From the cell containing the given text, extract its center point as [x, y] coordinate. 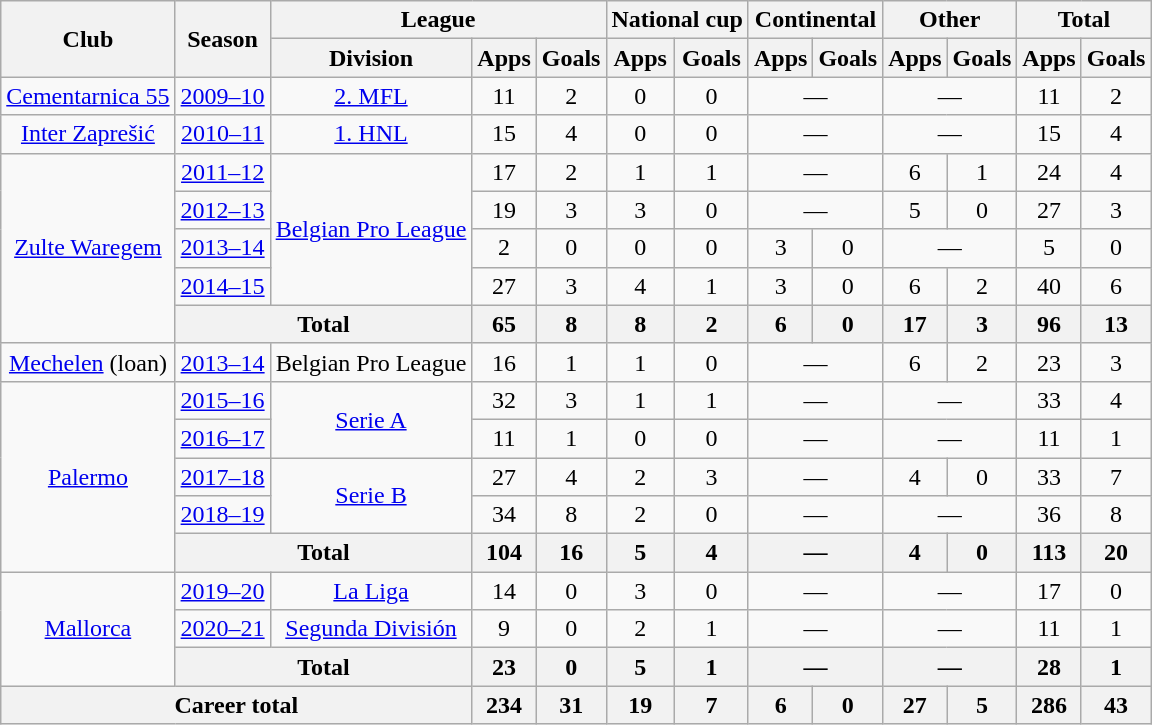
2010–11 [222, 134]
31 [571, 705]
96 [1049, 324]
1. HNL [371, 134]
40 [1049, 286]
24 [1049, 172]
36 [1049, 515]
2019–20 [222, 591]
13 [1116, 324]
Serie A [371, 419]
234 [504, 705]
2014–15 [222, 286]
Mallorca [88, 629]
Season [222, 39]
National cup [677, 20]
2018–19 [222, 515]
104 [504, 553]
28 [1049, 667]
Mechelen (loan) [88, 362]
Palermo [88, 476]
2015–16 [222, 400]
Continental [815, 20]
Segunda División [371, 629]
Cementarnica 55 [88, 96]
113 [1049, 553]
Division [371, 58]
2020–21 [222, 629]
9 [504, 629]
43 [1116, 705]
14 [504, 591]
32 [504, 400]
2016–17 [222, 438]
286 [1049, 705]
2012–13 [222, 210]
Inter Zaprešić [88, 134]
League [438, 20]
Club [88, 39]
20 [1116, 553]
La Liga [371, 591]
65 [504, 324]
34 [504, 515]
2. MFL [371, 96]
2009–10 [222, 96]
Serie B [371, 496]
2011–12 [222, 172]
2017–18 [222, 477]
Zulte Waregem [88, 248]
Career total [236, 705]
Other [950, 20]
